From the cell containing the given text, extract its center point as (x, y) coordinate. 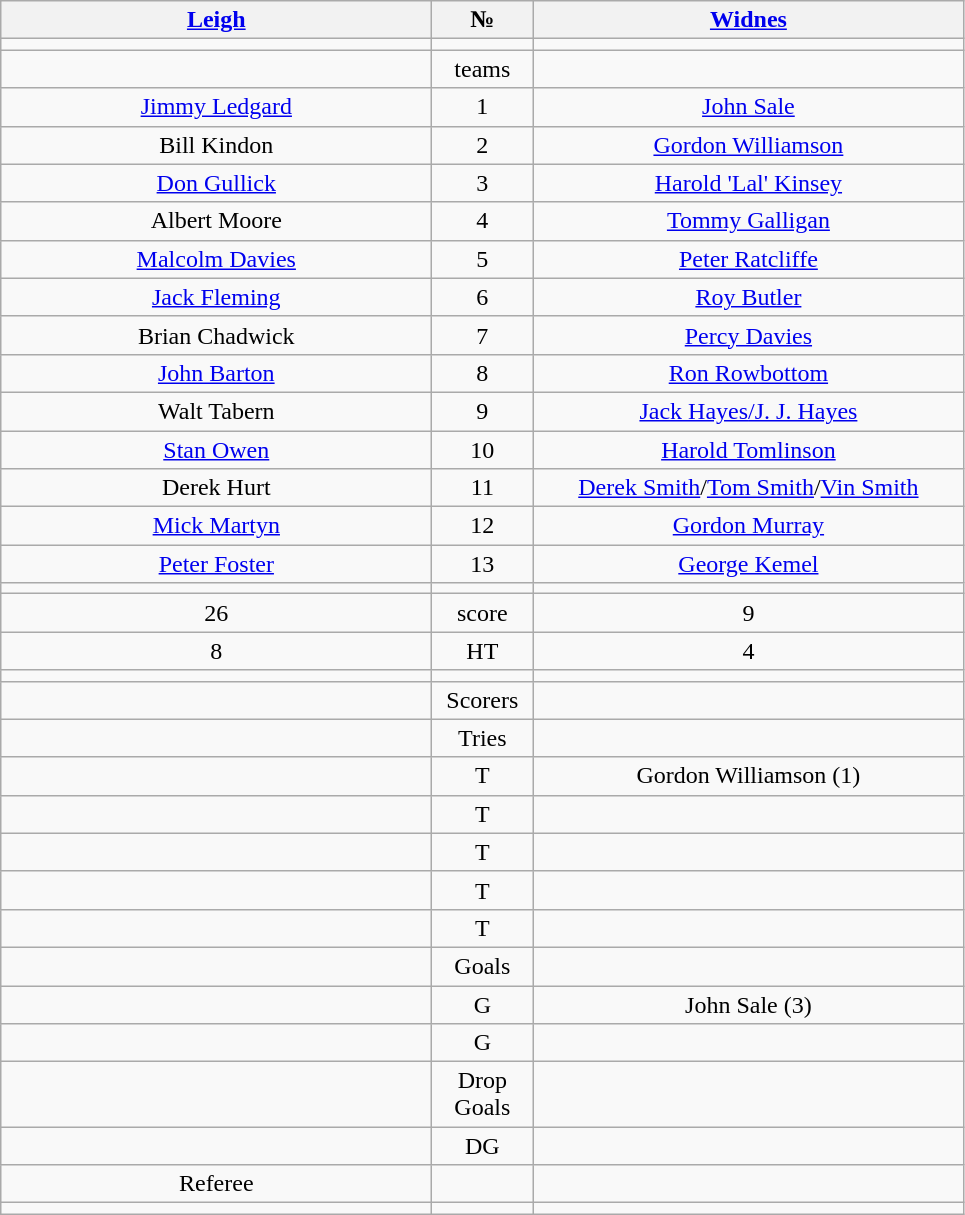
teams (482, 69)
Percy Davies (748, 335)
3 (482, 183)
Goals (482, 966)
1 (482, 107)
Jack Hayes/J. J. Hayes (748, 411)
Stan Owen (216, 449)
Roy Butler (748, 297)
Jack Fleming (216, 297)
Tries (482, 738)
Walt Tabern (216, 411)
Harold 'Lal' Kinsey (748, 183)
Gordon Williamson (1) (748, 776)
Bill Kindon (216, 145)
Widnes (748, 20)
№ (482, 20)
11 (482, 488)
John Sale (748, 107)
Derek Smith/Tom Smith/Vin Smith (748, 488)
Malcolm Davies (216, 259)
George Kemel (748, 564)
Gordon Williamson (748, 145)
Gordon Murray (748, 526)
Harold Tomlinson (748, 449)
5 (482, 259)
6 (482, 297)
Don Gullick (216, 183)
Tommy Galligan (748, 221)
26 (216, 613)
Mick Martyn (216, 526)
2 (482, 145)
Scorers (482, 700)
10 (482, 449)
Referee (216, 1184)
HT (482, 651)
Peter Ratcliffe (748, 259)
Leigh (216, 20)
Derek Hurt (216, 488)
7 (482, 335)
13 (482, 564)
Drop Goals (482, 1094)
Peter Foster (216, 564)
score (482, 613)
Jimmy Ledgard (216, 107)
Ron Rowbottom (748, 373)
John Barton (216, 373)
Albert Moore (216, 221)
Brian Chadwick (216, 335)
12 (482, 526)
DG (482, 1146)
John Sale (3) (748, 1005)
